Detect which cell encompasses the target text, then output its (X, Y) center coordinate. 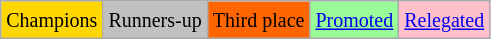
Relegated (444, 20)
Runners-up (155, 20)
Promoted (354, 20)
Third place (258, 20)
Champions (52, 20)
